Return (X, Y) of the center of cell containing provided text 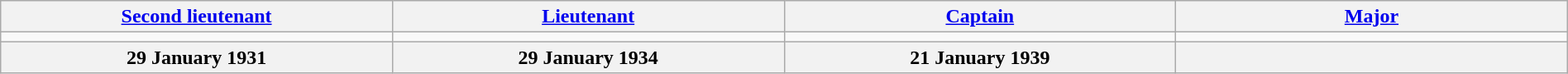
Lieutenant (588, 17)
21 January 1939 (980, 57)
Second lieutenant (197, 17)
Captain (980, 17)
29 January 1931 (197, 57)
29 January 1934 (588, 57)
Major (1372, 17)
